Search for the cell housing the specified text and yield its (X, Y) center coordinate. 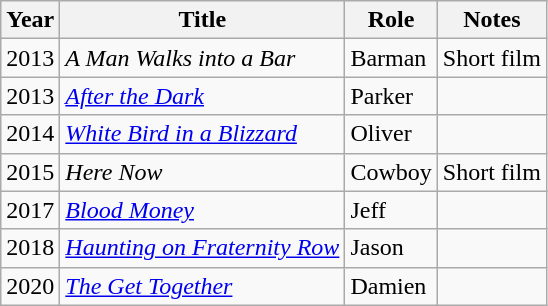
Cowboy (391, 172)
2020 (30, 286)
Year (30, 20)
Parker (391, 96)
Haunting on Fraternity Row (202, 248)
Oliver (391, 134)
Blood Money (202, 210)
2017 (30, 210)
2015 (30, 172)
The Get Together (202, 286)
Title (202, 20)
Barman (391, 58)
Jeff (391, 210)
2018 (30, 248)
Role (391, 20)
Damien (391, 286)
White Bird in a Blizzard (202, 134)
A Man Walks into a Bar (202, 58)
Jason (391, 248)
2014 (30, 134)
Notes (492, 20)
After the Dark (202, 96)
Here Now (202, 172)
